Scan for the cell matching the given text and deliver its [x, y] coordinate at center. 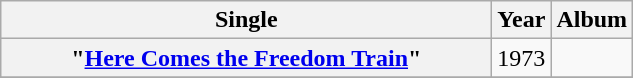
Year [522, 20]
Album [592, 20]
Single [246, 20]
"Here Comes the Freedom Train" [246, 58]
1973 [522, 58]
